Extract the (x, y) coordinate from the center of the cell holding the provided text.  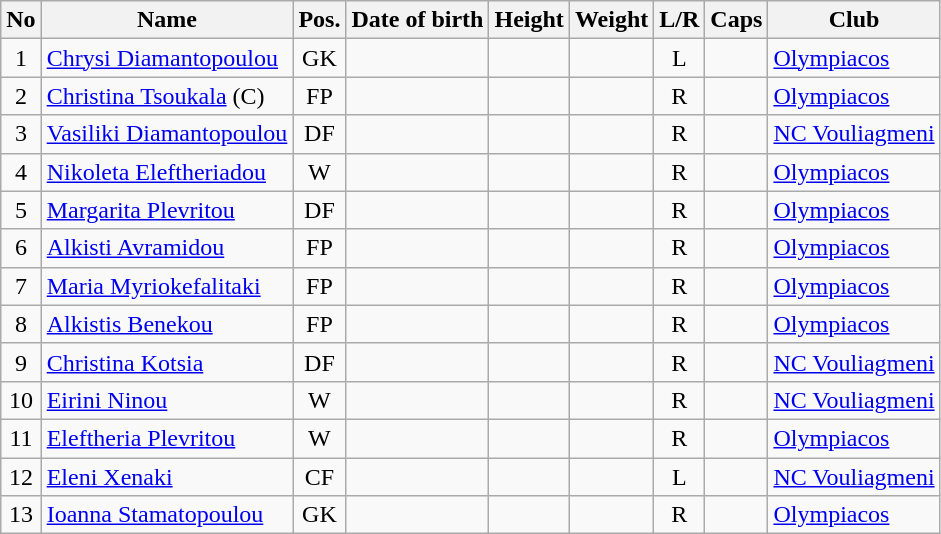
Eleni Xenaki (167, 477)
3 (21, 134)
10 (21, 400)
12 (21, 477)
Christina Tsoukala (C) (167, 96)
2 (21, 96)
Ioanna Stamatopoulou (167, 515)
Club (854, 20)
Nikoleta Eleftheriadou (167, 172)
9 (21, 362)
Weight (611, 20)
Alkistis Benekou (167, 324)
Christina Kotsia (167, 362)
4 (21, 172)
Eirini Ninou (167, 400)
Pos. (320, 20)
No (21, 20)
Vasiliki Diamantopoulou (167, 134)
L/R (680, 20)
Eleftheria Plevritou (167, 438)
11 (21, 438)
Name (167, 20)
1 (21, 58)
Alkisti Avramidou (167, 248)
Date of birth (418, 20)
CF (320, 477)
Height (529, 20)
Chrysi Diamantopoulou (167, 58)
Caps (736, 20)
7 (21, 286)
Margarita Plevritou (167, 210)
Maria Myriokefalitaki (167, 286)
8 (21, 324)
5 (21, 210)
13 (21, 515)
6 (21, 248)
